Identify which cell holds the provided text, then report its (X, Y) central coordinate. 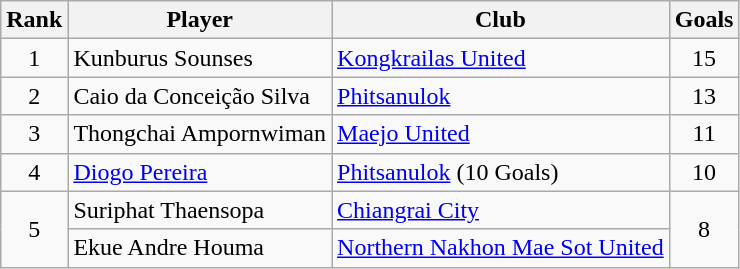
Suriphat Thaensopa (200, 210)
Northern Nakhon Mae Sot United (501, 248)
Phitsanulok (501, 96)
2 (34, 96)
Goals (704, 20)
Club (501, 20)
Thongchai Ampornwiman (200, 134)
10 (704, 172)
Maejo United (501, 134)
15 (704, 58)
Kongkrailas United (501, 58)
Caio da Conceição Silva (200, 96)
Rank (34, 20)
5 (34, 229)
13 (704, 96)
Chiangrai City (501, 210)
Player (200, 20)
8 (704, 229)
Kunburus Sounses (200, 58)
3 (34, 134)
11 (704, 134)
Ekue Andre Houma (200, 248)
4 (34, 172)
Diogo Pereira (200, 172)
1 (34, 58)
Phitsanulok (10 Goals) (501, 172)
